Return [x, y] of the center of cell containing provided text 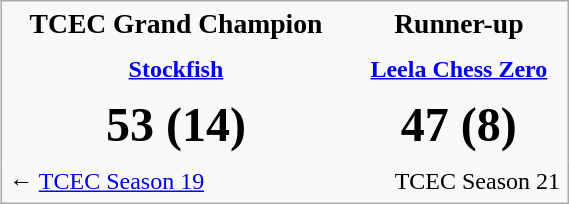
47 (8) [459, 125]
Leela Chess Zero [459, 69]
TCEC Season 21 [459, 182]
TCEC Grand Champion [176, 24]
53 (14) [176, 125]
Runner-up [459, 24]
Stockfish [176, 69]
← TCEC Season 19 [176, 182]
